Search for the cell housing the specified text and yield its [x, y] center coordinate. 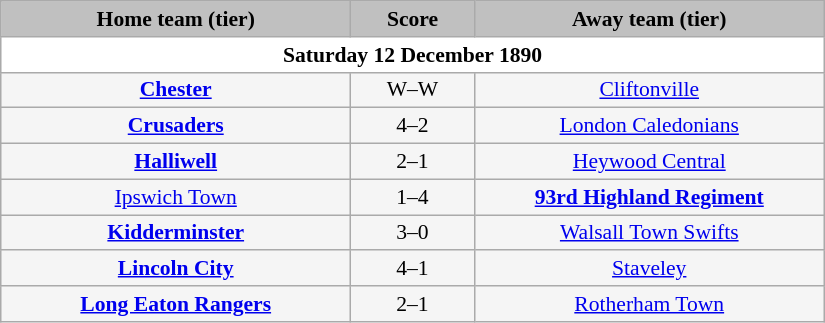
Saturday 12 December 1890 [413, 55]
Cliftonville [649, 90]
Chester [176, 90]
Heywood Central [649, 162]
Halliwell [176, 162]
3–0 [413, 233]
Rotherham Town [649, 304]
93rd Highland Regiment [649, 197]
1–4 [413, 197]
4–1 [413, 269]
4–2 [413, 126]
Crusaders [176, 126]
Walsall Town Swifts [649, 233]
Long Eaton Rangers [176, 304]
Away team (tier) [649, 19]
Score [413, 19]
W–W [413, 90]
London Caledonians [649, 126]
Home team (tier) [176, 19]
Ipswich Town [176, 197]
Lincoln City [176, 269]
Kidderminster [176, 233]
Staveley [649, 269]
